Return [X, Y] of the center of cell containing provided text 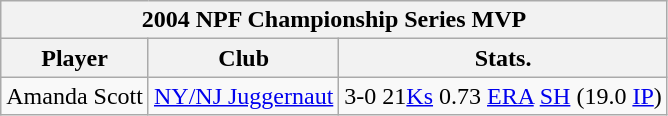
3-0 21Ks 0.73 ERA SH (19.0 IP) [503, 96]
Stats. [503, 58]
Amanda Scott [75, 96]
2004 NPF Championship Series MVP [334, 20]
Player [75, 58]
NY/NJ Juggernaut [243, 96]
Club [243, 58]
